Return the (x, y) coordinate for the center point of the cell that contains the specified text.  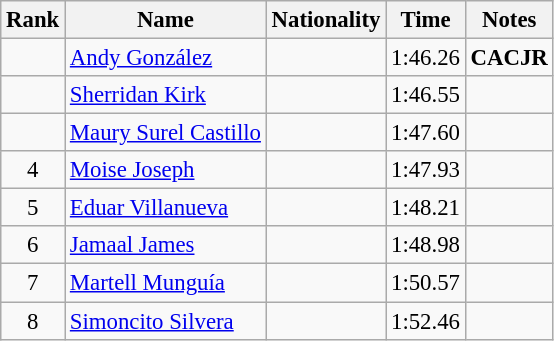
1:50.57 (426, 283)
Sherridan Kirk (166, 95)
Eduar Villanueva (166, 208)
1:47.93 (426, 170)
Rank (33, 20)
Name (166, 20)
6 (33, 245)
Time (426, 20)
1:46.26 (426, 58)
Andy González (166, 58)
Martell Munguía (166, 283)
Moise Joseph (166, 170)
1:47.60 (426, 133)
8 (33, 321)
Simoncito Silvera (166, 321)
Jamaal James (166, 245)
7 (33, 283)
4 (33, 170)
1:48.98 (426, 245)
5 (33, 208)
CACJR (509, 58)
1:48.21 (426, 208)
1:52.46 (426, 321)
Nationality (326, 20)
1:46.55 (426, 95)
Maury Surel Castillo (166, 133)
Notes (509, 20)
